Extract the [x, y] coordinate from the center of the cell holding the provided text.  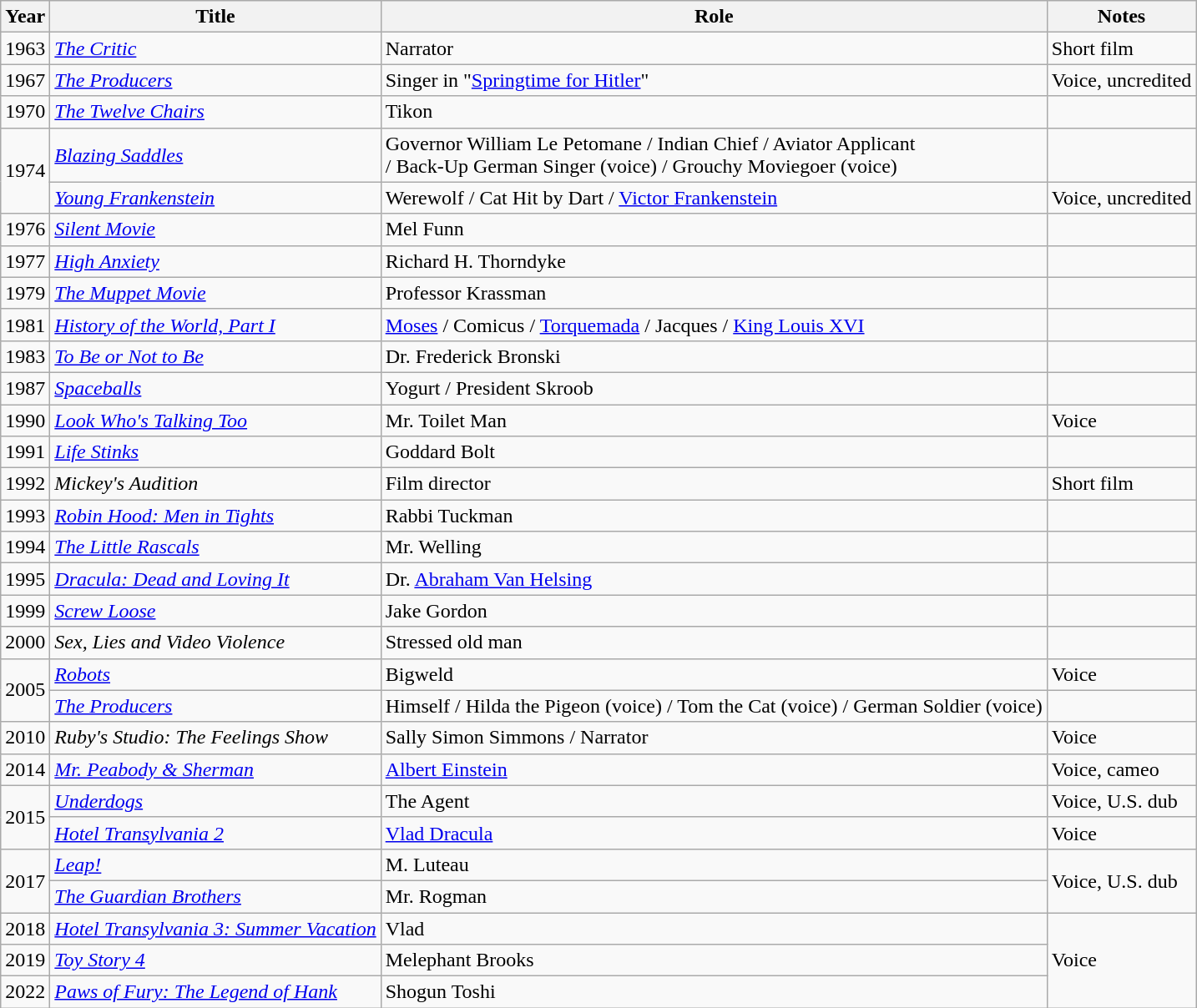
Dr. Frederick Bronski [714, 356]
2014 [25, 769]
M. Luteau [714, 864]
2018 [25, 929]
1976 [25, 229]
Mel Funn [714, 229]
The Muppet Movie [215, 293]
Sex, Lies and Video Violence [215, 643]
Himself / Hilda the Pigeon (voice) / Tom the Cat (voice) / German Soldier (voice) [714, 706]
1994 [25, 547]
Richard H. Thorndyke [714, 261]
Dr. Abraham Van Helsing [714, 579]
1970 [25, 112]
Narrator [714, 48]
Film director [714, 484]
2017 [25, 880]
The Little Rascals [215, 547]
1995 [25, 579]
2019 [25, 960]
Sally Simon Simmons / Narrator [714, 738]
Tikon [714, 112]
1987 [25, 388]
Life Stinks [215, 452]
Ruby's Studio: The Feelings Show [215, 738]
Silent Movie [215, 229]
The Agent [714, 801]
Spaceballs [215, 388]
Toy Story 4 [215, 960]
Leap! [215, 864]
Dracula: Dead and Loving It [215, 579]
2005 [25, 690]
Yogurt / President Skroob [714, 388]
Voice, cameo [1122, 769]
Year [25, 17]
1979 [25, 293]
Mickey's Audition [215, 484]
1974 [25, 170]
To Be or Not to Be [215, 356]
2000 [25, 643]
Robin Hood: Men in Tights [215, 516]
High Anxiety [215, 261]
1990 [25, 420]
The Critic [215, 48]
1981 [25, 325]
2015 [25, 817]
Notes [1122, 17]
Stressed old man [714, 643]
History of the World, Part I [215, 325]
1993 [25, 516]
Werewolf / Cat Hit by Dart / Victor Frankenstein [714, 198]
1999 [25, 611]
1992 [25, 484]
Mr. Toilet Man [714, 420]
Role [714, 17]
1963 [25, 48]
Title [215, 17]
Singer in "Springtime for Hitler" [714, 80]
Melephant Brooks [714, 960]
The Guardian Brothers [215, 896]
Paws of Fury: The Legend of Hank [215, 992]
Hotel Transylvania 3: Summer Vacation [215, 929]
Look Who's Talking Too [215, 420]
Young Frankenstein [215, 198]
Bigweld [714, 674]
Shogun Toshi [714, 992]
Robots [215, 674]
1991 [25, 452]
2022 [25, 992]
The Twelve Chairs [215, 112]
Vlad Dracula [714, 833]
1967 [25, 80]
Professor Krassman [714, 293]
Goddard Bolt [714, 452]
Mr. Peabody & Sherman [215, 769]
Mr. Rogman [714, 896]
Blazing Saddles [215, 155]
Jake Gordon [714, 611]
1983 [25, 356]
Mr. Welling [714, 547]
Screw Loose [215, 611]
2010 [25, 738]
Vlad [714, 929]
Moses / Comicus / Torquemada / Jacques / King Louis XVI [714, 325]
Governor William Le Petomane / Indian Chief / Aviator Applicant / Back-Up German Singer (voice) / Grouchy Moviegoer (voice) [714, 155]
Rabbi Tuckman [714, 516]
1977 [25, 261]
Hotel Transylvania 2 [215, 833]
Underdogs [215, 801]
Albert Einstein [714, 769]
